Scan for the cell matching the given text and deliver its [X, Y] coordinate at center. 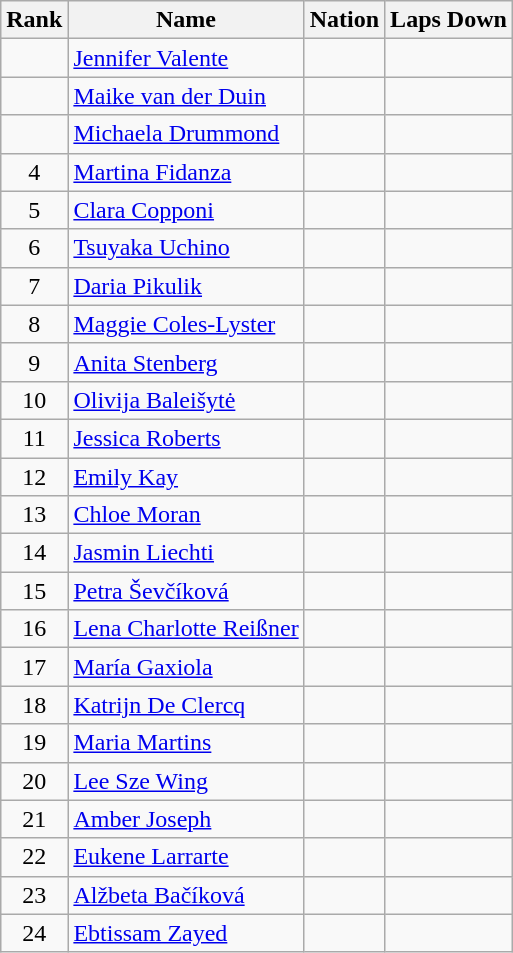
Jasmin Liechti [186, 553]
7 [34, 286]
22 [34, 857]
Lena Charlotte Reißner [186, 629]
Michaela Drummond [186, 134]
Anita Stenberg [186, 362]
16 [34, 629]
24 [34, 933]
Jessica Roberts [186, 438]
5 [34, 210]
Emily Kay [186, 477]
Lee Sze Wing [186, 781]
Maggie Coles-Lyster [186, 324]
10 [34, 400]
13 [34, 515]
Amber Joseph [186, 819]
Alžbeta Bačíková [186, 895]
9 [34, 362]
11 [34, 438]
Maike van der Duin [186, 96]
14 [34, 553]
Name [186, 20]
17 [34, 667]
15 [34, 591]
6 [34, 248]
20 [34, 781]
8 [34, 324]
4 [34, 172]
Eukene Larrarte [186, 857]
Chloe Moran [186, 515]
Laps Down [449, 20]
Tsuyaka Uchino [186, 248]
Nation [344, 20]
23 [34, 895]
12 [34, 477]
Petra Ševčíková [186, 591]
Rank [34, 20]
Clara Copponi [186, 210]
Ebtissam Zayed [186, 933]
Katrijn De Clercq [186, 705]
María Gaxiola [186, 667]
Maria Martins [186, 743]
18 [34, 705]
19 [34, 743]
21 [34, 819]
Jennifer Valente [186, 58]
Daria Pikulik [186, 286]
Olivija Baleišytė [186, 400]
Martina Fidanza [186, 172]
